Identify which cell holds the provided text, then report its [x, y] central coordinate. 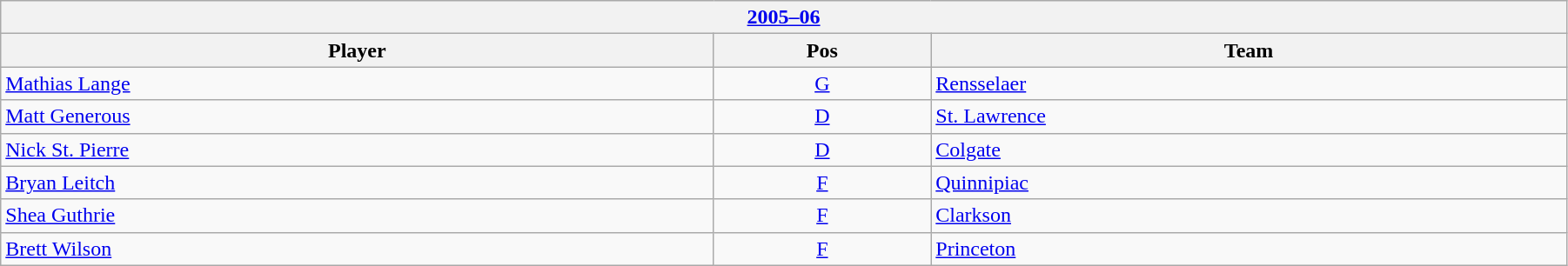
Bryan Leitch [357, 183]
Quinnipiac [1250, 183]
Player [357, 50]
Nick St. Pierre [357, 150]
Colgate [1250, 150]
Rensselaer [1250, 83]
Clarkson [1250, 216]
Team [1250, 50]
Matt Generous [357, 116]
Brett Wilson [357, 249]
St. Lawrence [1250, 116]
Pos [822, 50]
G [822, 83]
Shea Guthrie [357, 216]
Princeton [1250, 249]
Mathias Lange [357, 83]
2005–06 [784, 17]
